Scan for the cell matching the given text and deliver its [x, y] coordinate at center. 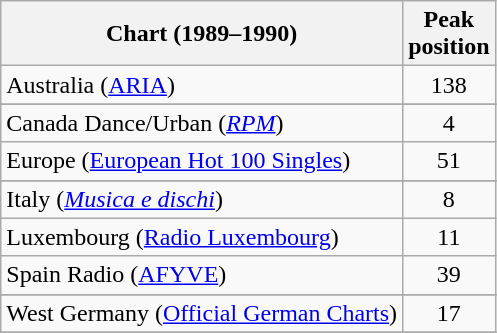
17 [449, 313]
51 [449, 161]
39 [449, 275]
4 [449, 123]
Canada Dance/Urban (RPM) [202, 123]
Spain Radio (AFYVE) [202, 275]
Italy (Musica e dischi) [202, 199]
Australia (ARIA) [202, 85]
West Germany (Official German Charts) [202, 313]
8 [449, 199]
Europe (European Hot 100 Singles) [202, 161]
Chart (1989–1990) [202, 34]
11 [449, 237]
Peakposition [449, 34]
138 [449, 85]
Luxembourg (Radio Luxembourg) [202, 237]
